Identify which cell holds the provided text, then report its (x, y) central coordinate. 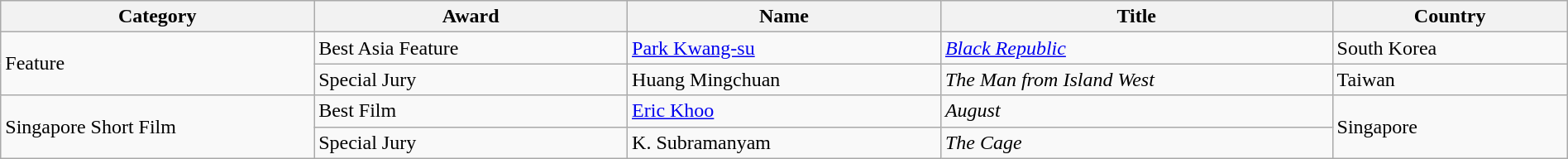
Best Film (471, 111)
August (1136, 111)
Award (471, 17)
Singapore Short Film (157, 127)
Park Kwang-su (784, 48)
Feature (157, 64)
Country (1450, 17)
Name (784, 17)
South Korea (1450, 48)
The Man from Island West (1136, 79)
Title (1136, 17)
Category (157, 17)
Taiwan (1450, 79)
The Cage (1136, 142)
Best Asia Feature (471, 48)
Huang Mingchuan (784, 79)
Eric Khoo (784, 111)
K. Subramanyam (784, 142)
Black Republic (1136, 48)
Singapore (1450, 127)
